Find where the given text appears and provide that cell's center as (X, Y) coordinate. 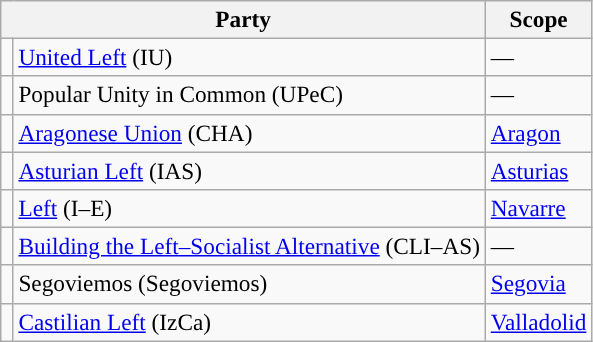
Segovia (538, 284)
Scope (538, 19)
Asturias (538, 170)
Navarre (538, 208)
Left (I–E) (249, 208)
Building the Left–Socialist Alternative (CLI–AS) (249, 246)
Valladolid (538, 322)
Asturian Left (IAS) (249, 170)
Party (244, 19)
United Left (IU) (249, 57)
Aragon (538, 133)
Segoviemos (Segoviemos) (249, 284)
Castilian Left (IzCa) (249, 322)
Aragonese Union (CHA) (249, 133)
Popular Unity in Common (UPeC) (249, 95)
